Identify which cell holds the provided text, then report its [X, Y] central coordinate. 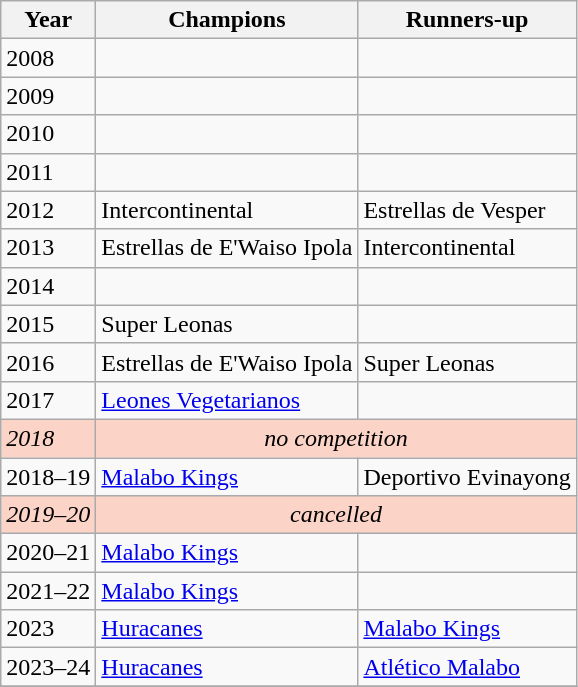
2012 [48, 210]
2016 [48, 362]
2013 [48, 248]
2014 [48, 286]
2015 [48, 324]
2021–22 [48, 591]
2019–20 [48, 515]
2023 [48, 629]
Estrellas de Vesper [467, 210]
2020–21 [48, 553]
2010 [48, 134]
2017 [48, 400]
Year [48, 20]
2009 [48, 96]
2018–19 [48, 477]
2023–24 [48, 667]
Champions [227, 20]
no competition [336, 438]
Leones Vegetarianos [227, 400]
2018 [48, 438]
cancelled [336, 515]
2011 [48, 172]
Atlético Malabo [467, 667]
Runners-up [467, 20]
2008 [48, 58]
Deportivo Evinayong [467, 477]
